Identify which cell holds the provided text, then report its [x, y] central coordinate. 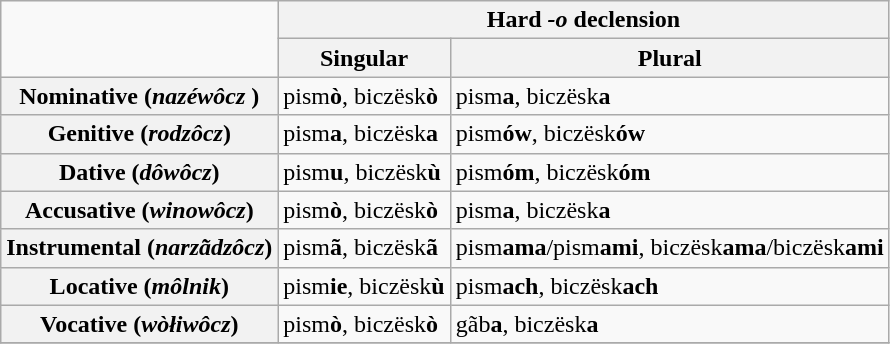
pismie, biczëskù [364, 286]
Instrumental (narzãdzôcz) [140, 248]
Dative (dôwôcz) [140, 172]
pismach, biczëskach [670, 286]
gãba, biczëska [670, 324]
pismama/pismami, biczëskama/biczëskami [670, 248]
pismóm, biczëskóm [670, 172]
Accusative (winowôcz) [140, 210]
Nominative (nazéwôcz ) [140, 96]
pismu, biczëskù [364, 172]
Vocative (wòłiwôcz) [140, 324]
Locative (môlnik) [140, 286]
Hard -o declension [584, 20]
pismów, biczësków [670, 134]
Singular [364, 58]
Genitive (rodzôcz) [140, 134]
Plural [670, 58]
pismã, biczëskã [364, 248]
